Search for the cell housing the specified text and yield its [x, y] center coordinate. 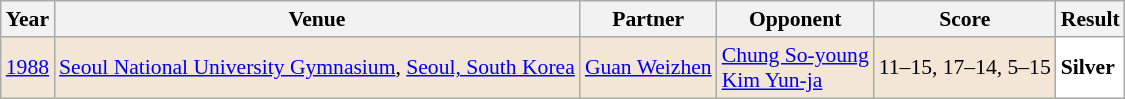
Score [965, 19]
Result [1090, 19]
Year [28, 19]
Chung So-young Kim Yun-ja [796, 68]
Venue [317, 19]
Silver [1090, 68]
Opponent [796, 19]
Partner [648, 19]
1988 [28, 68]
Seoul National University Gymnasium, Seoul, South Korea [317, 68]
Guan Weizhen [648, 68]
11–15, 17–14, 5–15 [965, 68]
